Find where the given text appears and provide that cell's center as [x, y] coordinate. 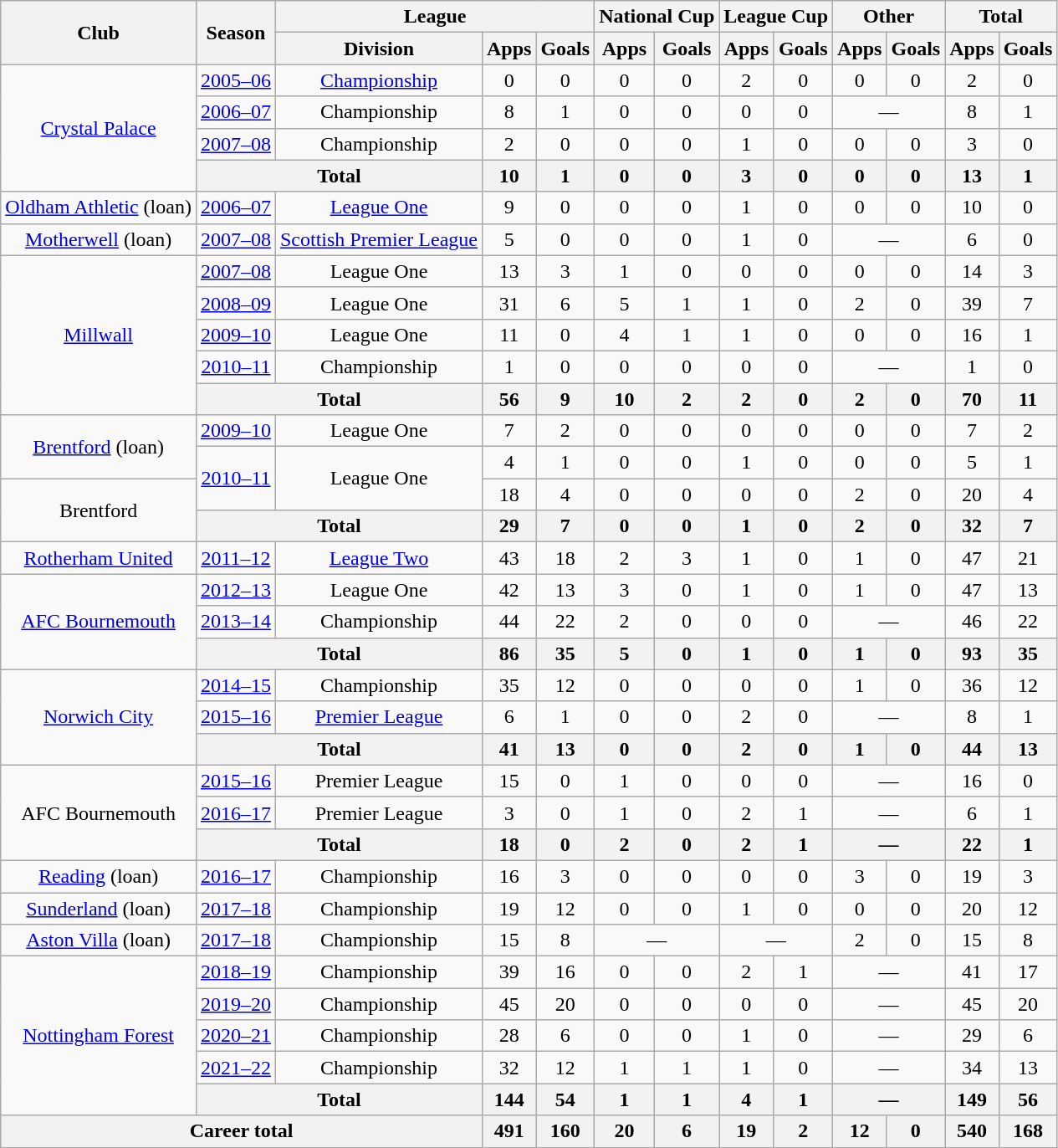
Rotherham United [99, 558]
86 [509, 653]
2005–06 [236, 80]
Career total [242, 1131]
31 [509, 303]
2020–21 [236, 1036]
43 [509, 558]
Other [889, 17]
2012–13 [236, 590]
2008–09 [236, 303]
144 [509, 1099]
2014–15 [236, 685]
2018–19 [236, 972]
Oldham Athletic (loan) [99, 208]
36 [972, 685]
93 [972, 653]
Club [99, 33]
2011–12 [236, 558]
Brentford (loan) [99, 447]
Scottish Premier League [378, 239]
160 [565, 1131]
National Cup [657, 17]
17 [1028, 972]
42 [509, 590]
540 [972, 1131]
League Cup [776, 17]
70 [972, 399]
54 [565, 1099]
Norwich City [99, 717]
34 [972, 1068]
Brentford [99, 510]
28 [509, 1036]
491 [509, 1131]
2013–14 [236, 622]
Sunderland (loan) [99, 908]
2021–22 [236, 1068]
Aston Villa (loan) [99, 940]
Nottingham Forest [99, 1036]
149 [972, 1099]
Crystal Palace [99, 128]
Millwall [99, 335]
Reading (loan) [99, 876]
168 [1028, 1131]
League Two [378, 558]
14 [972, 271]
Motherwell (loan) [99, 239]
Division [378, 49]
46 [972, 622]
2019–20 [236, 1004]
League [435, 17]
Season [236, 33]
21 [1028, 558]
